Provide the [x, y] coordinate of the cell's center where the given text is located.  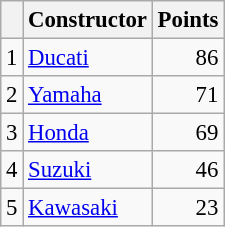
86 [188, 58]
Constructor [88, 20]
Ducati [88, 58]
Honda [88, 133]
2 [12, 95]
Suzuki [88, 170]
46 [188, 170]
Points [188, 20]
3 [12, 133]
69 [188, 133]
1 [12, 58]
71 [188, 95]
23 [188, 208]
4 [12, 170]
Yamaha [88, 95]
Kawasaki [88, 208]
5 [12, 208]
